Locate the cell with the specified text and output its [X, Y] center coordinate. 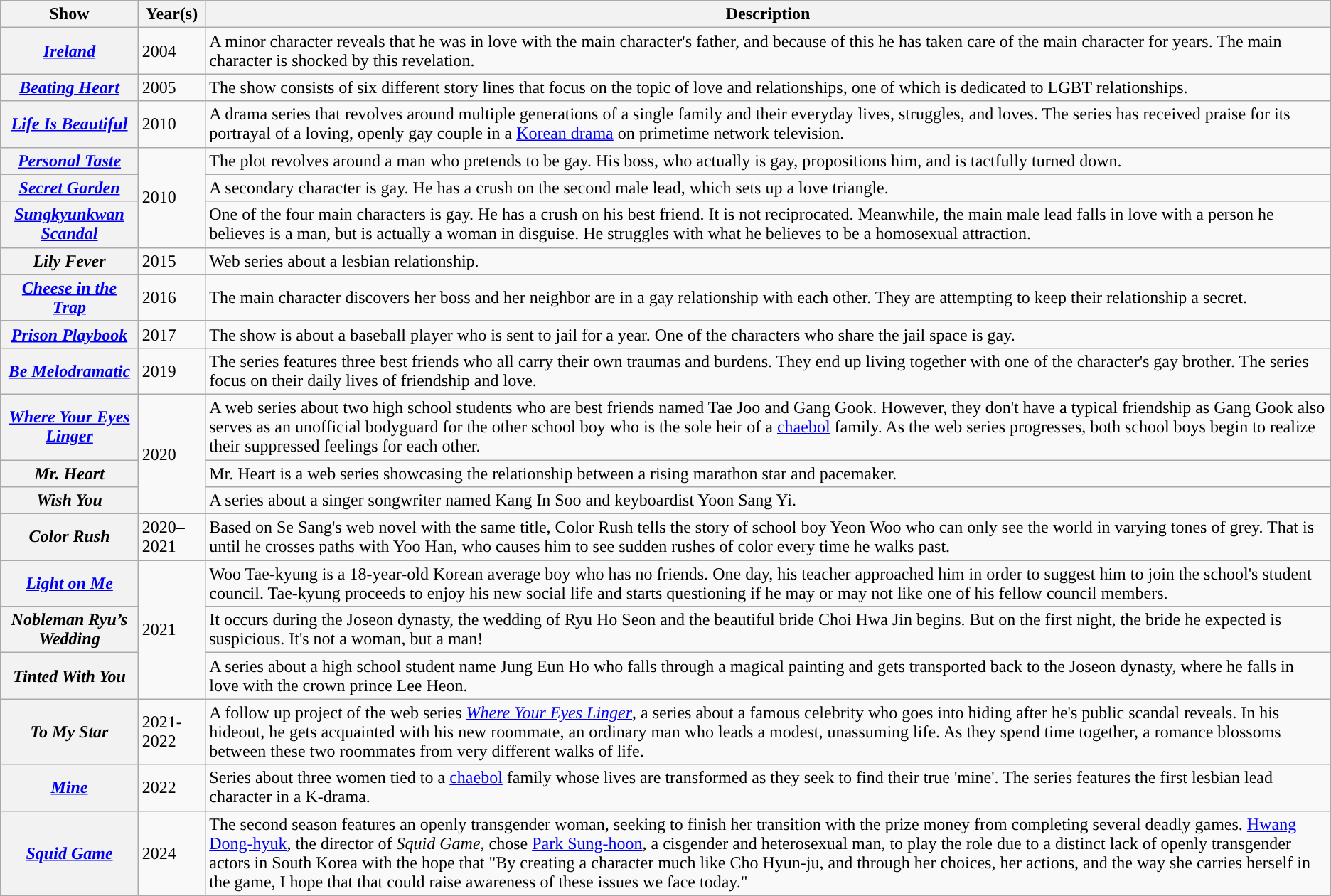
Tinted With You [70, 676]
Beating Heart [70, 87]
Lily Fever [70, 261]
Light on Me [70, 583]
Show [70, 14]
Nobleman Ryu’s Wedding [70, 630]
2016 [171, 297]
Description [768, 14]
2021 [171, 630]
2004 [171, 51]
2015 [171, 261]
Year(s) [171, 14]
Color Rush [70, 538]
The show consists of six different story lines that focus on the topic of love and relationships, one of which is dedicated to LGBT relationships. [768, 87]
Prison Playbook [70, 334]
Where Your Eyes Linger [70, 427]
To My Star [70, 732]
Squid Game [70, 853]
2021- 2022 [171, 732]
Web series about a lesbian relationship. [768, 261]
2019 [171, 371]
The plot revolves around a man who pretends to be gay. His boss, who actually is gay, propositions him, and is tactfully turned down. [768, 161]
Life Is Beautiful [70, 124]
Cheese in the Trap [70, 297]
Secret Garden [70, 188]
2024 [171, 853]
2022 [171, 788]
Personal Taste [70, 161]
A secondary character is gay. He has a crush on the second male lead, which sets up a love triangle. [768, 188]
2020 [171, 454]
Mr. Heart [70, 473]
Mr. Heart is a web series showcasing the relationship between a rising marathon star and pacemaker. [768, 473]
2017 [171, 334]
Sungkyunkwan Scandal [70, 225]
Wish You [70, 501]
2005 [171, 87]
2020–2021 [171, 538]
Be Melodramatic [70, 371]
Ireland [70, 51]
Mine [70, 788]
A series about a singer songwriter named Kang In Soo and keyboardist Yoon Sang Yi. [768, 501]
The show is about a baseball player who is sent to jail for a year. One of the characters who share the jail space is gay. [768, 334]
